Return [X, Y] of the center of cell containing provided text 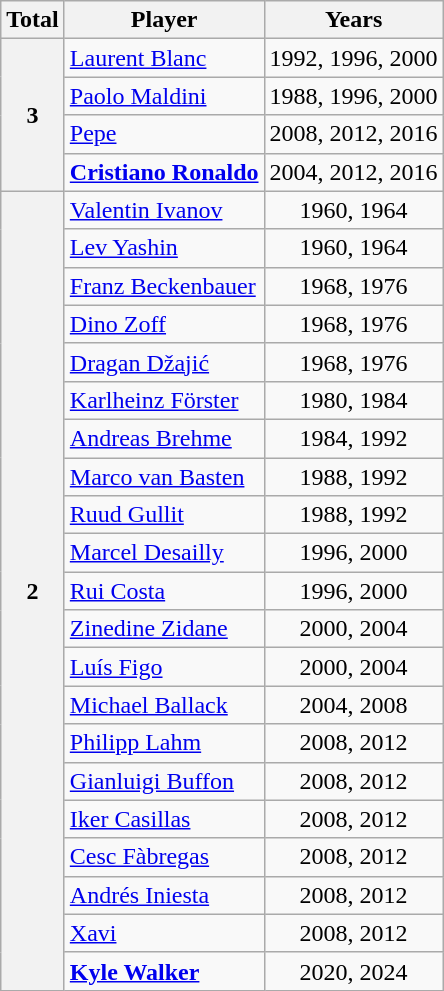
Michael Ballack [164, 705]
Xavi [164, 933]
Andrés Iniesta [164, 895]
Marco van Basten [164, 477]
1984, 1992 [354, 438]
2008, 2012, 2016 [354, 134]
Gianluigi Buffon [164, 781]
1992, 1996, 2000 [354, 58]
Philipp Lahm [164, 743]
Laurent Blanc [164, 58]
Total [33, 20]
Franz Beckenbauer [164, 286]
Valentin Ivanov [164, 210]
Dino Zoff [164, 324]
2020, 2024 [354, 971]
2004, 2012, 2016 [354, 172]
Kyle Walker [164, 971]
Karlheinz Förster [164, 400]
1988, 1996, 2000 [354, 96]
Luís Figo [164, 667]
Cesc Fàbregas [164, 857]
Iker Casillas [164, 819]
1980, 1984 [354, 400]
Zinedine Zidane [164, 629]
Player [164, 20]
2004, 2008 [354, 705]
Lev Yashin [164, 248]
Andreas Brehme [164, 438]
Ruud Gullit [164, 515]
3 [33, 115]
Paolo Maldini [164, 96]
Rui Costa [164, 591]
Cristiano Ronaldo [164, 172]
Years [354, 20]
Pepe [164, 134]
Marcel Desailly [164, 553]
Dragan Džajić [164, 362]
2 [33, 590]
